Pinpoint the cell where the given text exists, returning its (x, y) midpoint coordinate. 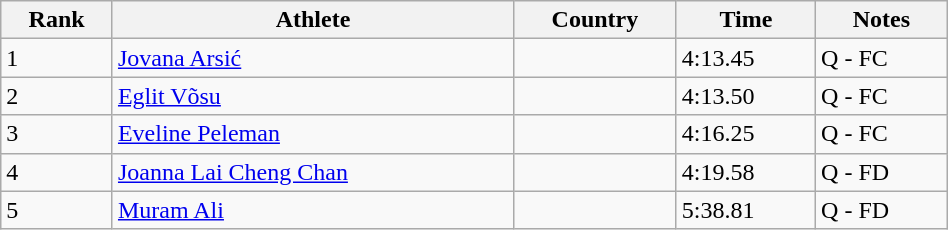
Eveline Peleman (312, 134)
Athlete (312, 20)
Joanna Lai Cheng Chan (312, 172)
4 (57, 172)
4:13.50 (746, 96)
1 (57, 58)
Time (746, 20)
4:16.25 (746, 134)
Muram Ali (312, 210)
Eglit Võsu (312, 96)
2 (57, 96)
4:13.45 (746, 58)
5 (57, 210)
3 (57, 134)
Jovana Arsić (312, 58)
5:38.81 (746, 210)
Rank (57, 20)
Notes (882, 20)
4:19.58 (746, 172)
Country (596, 20)
